Capture the cell that displays the provided text and extract its (X, Y) central coordinate. 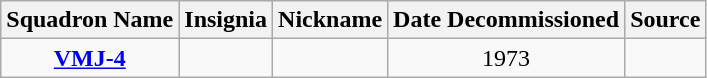
Date Decommissioned (506, 20)
Insignia (226, 20)
Source (666, 20)
Squadron Name (90, 20)
Nickname (330, 20)
VMJ-4 (90, 58)
1973 (506, 58)
